Return the (x, y) coordinate for the center point of the cell that contains the specified text.  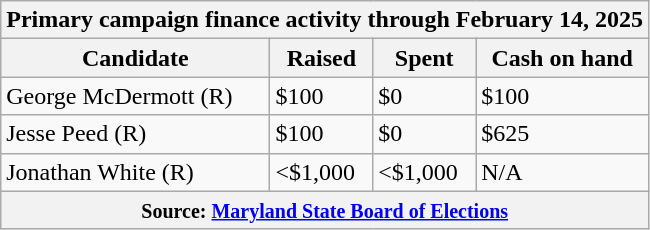
Primary campaign finance activity through February 14, 2025 (325, 20)
Raised (322, 58)
Jesse Peed (R) (136, 134)
Jonathan White (R) (136, 172)
Spent (424, 58)
Candidate (136, 58)
George McDermott (R) (136, 96)
Cash on hand (562, 58)
N/A (562, 172)
$625 (562, 134)
Source: Maryland State Board of Elections (325, 210)
